Output the [X, Y] coordinate of the center of the cell containing the given text.  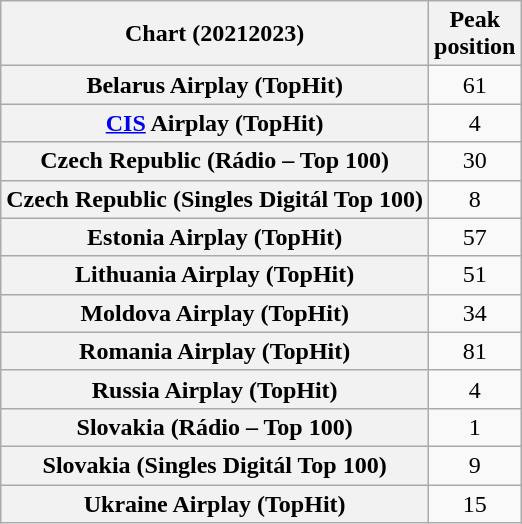
30 [475, 161]
Czech Republic (Rádio – Top 100) [215, 161]
51 [475, 275]
Peakposition [475, 34]
Slovakia (Rádio – Top 100) [215, 427]
81 [475, 351]
57 [475, 237]
8 [475, 199]
Slovakia (Singles Digitál Top 100) [215, 465]
Romania Airplay (TopHit) [215, 351]
Belarus Airplay (TopHit) [215, 85]
Estonia Airplay (TopHit) [215, 237]
15 [475, 503]
CIS Airplay (TopHit) [215, 123]
Moldova Airplay (TopHit) [215, 313]
1 [475, 427]
34 [475, 313]
Chart (20212023) [215, 34]
61 [475, 85]
Czech Republic (Singles Digitál Top 100) [215, 199]
9 [475, 465]
Russia Airplay (TopHit) [215, 389]
Lithuania Airplay (TopHit) [215, 275]
Ukraine Airplay (TopHit) [215, 503]
